Extract the (x, y) coordinate from the center of the cell holding the provided text.  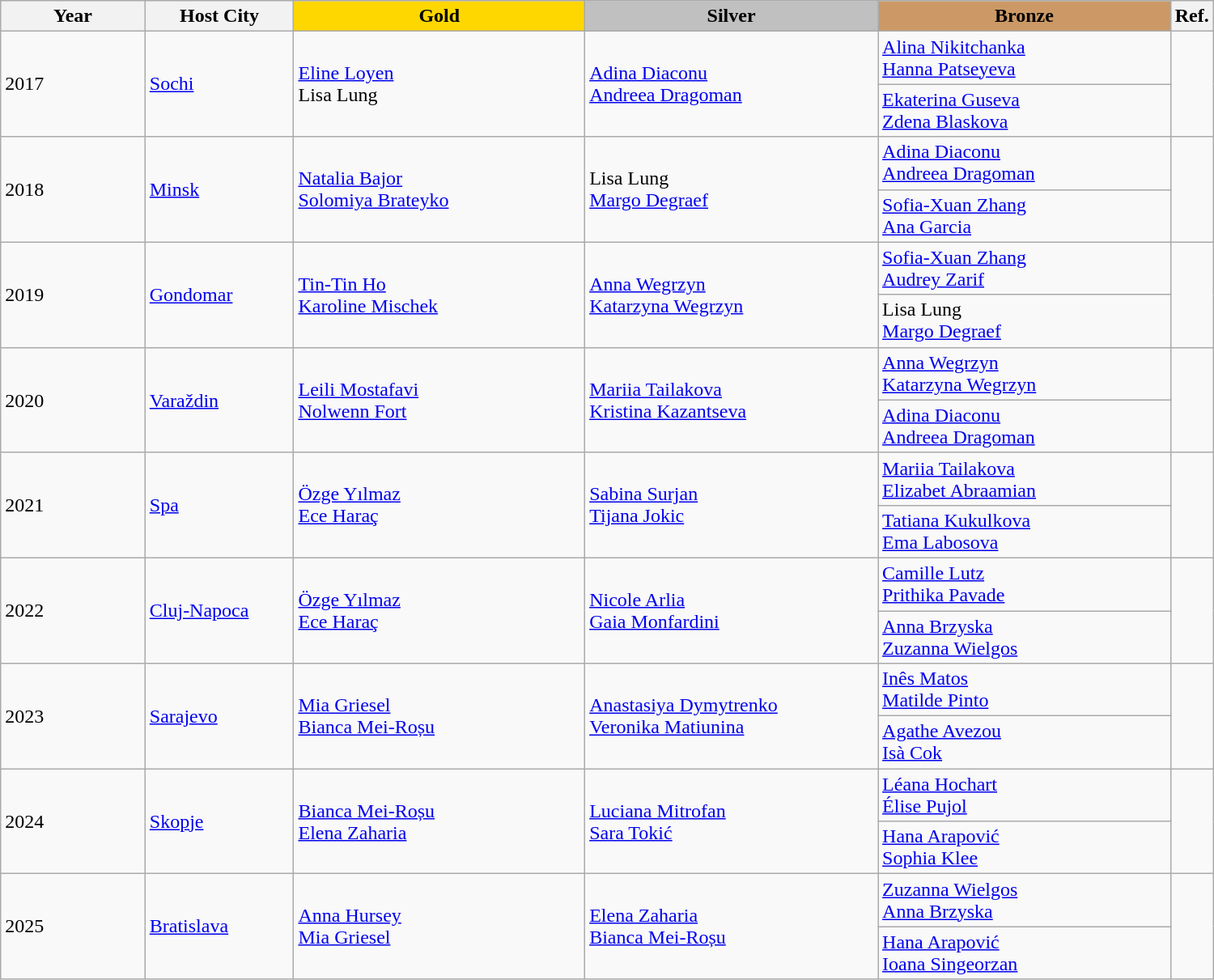
Elena Zaharia Bianca Mei-Roșu (732, 927)
Alina Nikitchanka Hanna Patseyeva (1025, 58)
Zuzanna Wielgos Anna Brzyska (1025, 900)
Camille Lutz Prithika Pavade (1025, 584)
Hana Arapović Ioana Singeorzan (1025, 953)
Spa (219, 505)
Sofia-Xuan Zhang Ana Garcia (1025, 215)
Anna Brzyska Zuzanna Wielgos (1025, 636)
Cluj-Napoca (219, 610)
2025 (73, 927)
2023 (73, 716)
Ref. (1191, 16)
Ekaterina Guseva Zdena Blaskova (1025, 110)
Sabina Surjan Tijana Jokic (732, 505)
Minsk (219, 189)
Gold (439, 16)
Mariia Tailakova Elizabet Abraamian (1025, 479)
Natalia Bajor Solomiya Brateyko (439, 189)
Skopje (219, 821)
Anna Hursey Mia Griesel (439, 927)
Inês Matos Matilde Pinto (1025, 689)
Mariia Tailakova Kristina Kazantseva (732, 400)
Hana Arapović Sophia Klee (1025, 848)
Silver (732, 16)
Bratislava (219, 927)
2024 (73, 821)
Varaždin (219, 400)
Host City (219, 16)
2020 (73, 400)
Bronze (1025, 16)
Nicole Arlia Gaia Monfardini (732, 610)
Sarajevo (219, 716)
Year (73, 16)
Tin-Tin Ho Karoline Mischek (439, 295)
Anastasiya Dymytrenko Veronika Matiunina (732, 716)
Sofia-Xuan Zhang Audrey Zarif (1025, 269)
2021 (73, 505)
Gondomar (219, 295)
Mia Griesel Bianca Mei-Roșu (439, 716)
2019 (73, 295)
Tatiana Kukulkova Ema Labosova (1025, 531)
2017 (73, 84)
Luciana Mitrofan Sara Tokić (732, 821)
Agathe Avezou Isà Cok (1025, 743)
Léana Hochart Élise Pujol (1025, 795)
Bianca Mei-Roșu Elena Zaharia (439, 821)
Eline Loyen Lisa Lung (439, 84)
2022 (73, 610)
2018 (73, 189)
Sochi (219, 84)
Leili Mostafavi Nolwenn Fort (439, 400)
